Find where the given text appears and provide that cell's center as [X, Y] coordinate. 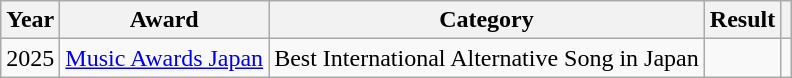
Category [487, 20]
Result [742, 20]
Year [30, 20]
Music Awards Japan [164, 58]
Best International Alternative Song in Japan [487, 58]
2025 [30, 58]
Award [164, 20]
